Return (x, y) of the center of cell containing provided text 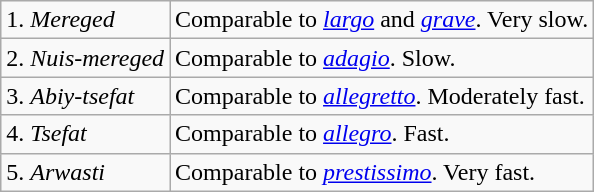
1. Mereged (86, 20)
Comparable to allegretto. Moderately fast. (382, 96)
4. Tsefat (86, 134)
3. Abiy-tsefat (86, 96)
Comparable to largo and grave. Very slow. (382, 20)
Comparable to prestissimo. Very fast. (382, 172)
Comparable to allegro. Fast. (382, 134)
2. Nuis-mereged (86, 58)
5. Arwasti (86, 172)
Comparable to adagio. Slow. (382, 58)
